From the cell containing the given text, extract its center point as (X, Y) coordinate. 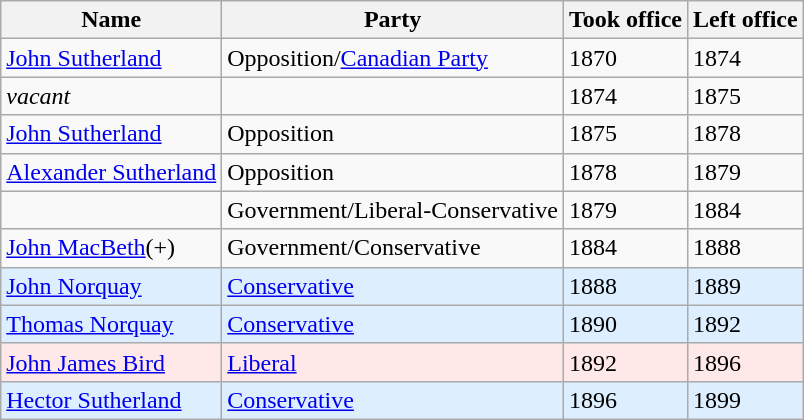
Government/Conservative (393, 248)
Government/Liberal-Conservative (393, 210)
Thomas Norquay (112, 324)
1889 (746, 286)
Liberal (393, 362)
Opposition/Canadian Party (393, 58)
1899 (746, 400)
Took office (625, 20)
Alexander Sutherland (112, 172)
vacant (112, 96)
John Norquay (112, 286)
John James Bird (112, 362)
Left office (746, 20)
Hector Sutherland (112, 400)
John MacBeth(+) (112, 248)
1870 (625, 58)
Name (112, 20)
1890 (625, 324)
Party (393, 20)
